Provide the [x, y] coordinate of the cell's center where the given text is located.  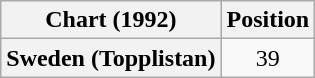
39 [268, 58]
Position [268, 20]
Sweden (Topplistan) [111, 58]
Chart (1992) [111, 20]
